Detect which cell encompasses the target text, then output its [x, y] center coordinate. 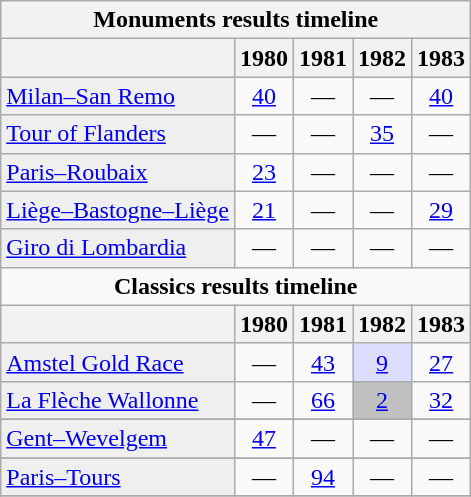
23 [264, 172]
66 [322, 400]
Tour of Flanders [118, 134]
9 [382, 362]
Gent–Wevelgem [118, 438]
Paris–Tours [118, 477]
La Flèche Wallonne [118, 400]
Liège–Bastogne–Liège [118, 210]
47 [264, 438]
32 [442, 400]
Milan–San Remo [118, 96]
Amstel Gold Race [118, 362]
2 [382, 400]
94 [322, 477]
Monuments results timeline [236, 20]
43 [322, 362]
Giro di Lombardia [118, 248]
Paris–Roubaix [118, 172]
21 [264, 210]
Classics results timeline [236, 286]
29 [442, 210]
35 [382, 134]
27 [442, 362]
